Determine the [X, Y] coordinate at the center of the cell enclosing the given text.  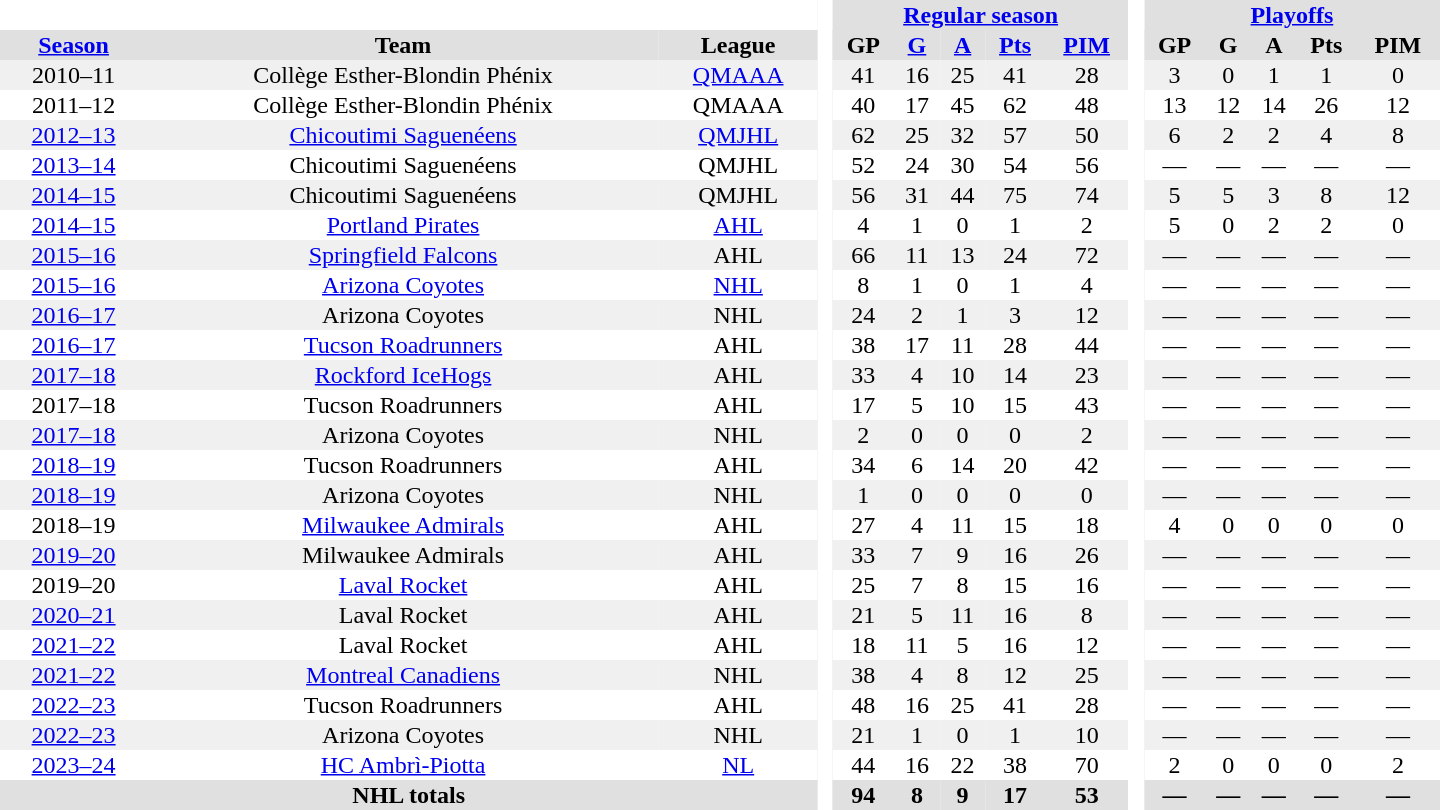
66 [864, 255]
Portland Pirates [403, 225]
94 [864, 795]
2010–11 [74, 75]
20 [1014, 465]
NHL totals [408, 795]
52 [864, 165]
70 [1087, 765]
53 [1087, 795]
Playoffs [1292, 15]
2023–24 [74, 765]
32 [963, 135]
League [738, 45]
40 [864, 105]
72 [1087, 255]
Springfield Falcons [403, 255]
2013–14 [74, 165]
75 [1014, 195]
54 [1014, 165]
Team [403, 45]
45 [963, 105]
22 [963, 765]
34 [864, 465]
74 [1087, 195]
2011–12 [74, 105]
Season [74, 45]
23 [1087, 375]
42 [1087, 465]
43 [1087, 405]
2012–13 [74, 135]
NL [738, 765]
Rockford IceHogs [403, 375]
31 [917, 195]
Regular season [981, 15]
Montreal Canadiens [403, 675]
2020–21 [74, 615]
HC Ambrì-Piotta [403, 765]
57 [1014, 135]
50 [1087, 135]
30 [963, 165]
27 [864, 525]
